Detect which cell encompasses the target text, then output its (x, y) center coordinate. 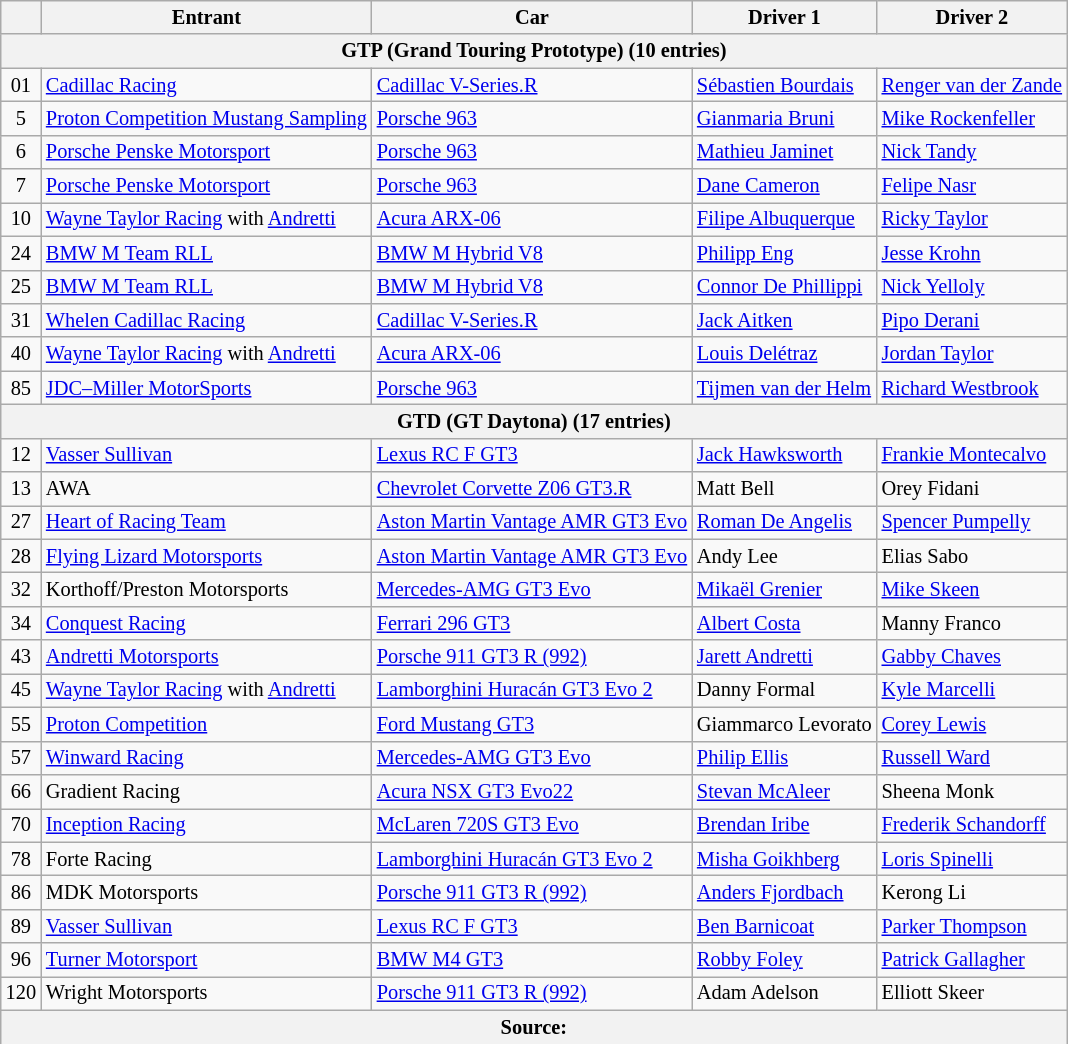
Misha Goikhberg (784, 859)
5 (21, 118)
Jesse Krohn (972, 253)
Whelen Cadillac Racing (206, 320)
GTP (Grand Touring Prototype) (10 entries) (534, 51)
Frankie Montecalvo (972, 455)
Mike Skeen (972, 589)
43 (21, 657)
120 (21, 993)
10 (21, 219)
BMW M4 GT3 (532, 960)
Pipo Derani (972, 320)
Philipp Eng (784, 253)
Manny Franco (972, 623)
McLaren 720S GT3 Evo (532, 825)
Mikaël Grenier (784, 589)
Kerong Li (972, 892)
Richard Westbrook (972, 388)
12 (21, 455)
Ricky Taylor (972, 219)
Car (532, 17)
96 (21, 960)
GTD (GT Daytona) (17 entries) (534, 421)
40 (21, 354)
45 (21, 690)
Brendan Iribe (784, 825)
Patrick Gallagher (972, 960)
Nick Tandy (972, 152)
Heart of Racing Team (206, 522)
Jack Aitken (784, 320)
Spencer Pumpelly (972, 522)
Gianmaria Bruni (784, 118)
Corey Lewis (972, 724)
Mathieu Jaminet (784, 152)
Kyle Marcelli (972, 690)
Inception Racing (206, 825)
Proton Competition (206, 724)
7 (21, 186)
Jack Hawksworth (784, 455)
MDK Motorsports (206, 892)
32 (21, 589)
Parker Thompson (972, 926)
Andy Lee (784, 556)
Louis Delétraz (784, 354)
Mike Rockenfeller (972, 118)
Chevrolet Corvette Z06 GT3.R (532, 489)
Sheena Monk (972, 791)
Anders Fjordbach (784, 892)
Flying Lizard Motorsports (206, 556)
AWA (206, 489)
31 (21, 320)
Gabby Chaves (972, 657)
Nick Yelloly (972, 287)
Driver 1 (784, 17)
57 (21, 758)
24 (21, 253)
Sébastien Bourdais (784, 85)
Jarett Andretti (784, 657)
Andretti Motorsports (206, 657)
Dane Cameron (784, 186)
Acura NSX GT3 Evo22 (532, 791)
Jordan Taylor (972, 354)
01 (21, 85)
Filipe Albuquerque (784, 219)
Orey Fidani (972, 489)
Proton Competition Mustang Sampling (206, 118)
Felipe Nasr (972, 186)
Turner Motorsport (206, 960)
Robby Foley (784, 960)
34 (21, 623)
Cadillac Racing (206, 85)
86 (21, 892)
Elias Sabo (972, 556)
Winward Racing (206, 758)
Ben Barnicoat (784, 926)
Ferrari 296 GT3 (532, 623)
Ford Mustang GT3 (532, 724)
Tijmen van der Helm (784, 388)
13 (21, 489)
Roman De Angelis (784, 522)
Renger van der Zande (972, 85)
6 (21, 152)
Elliott Skeer (972, 993)
JDC–Miller MotorSports (206, 388)
Forte Racing (206, 859)
78 (21, 859)
Source: (534, 1027)
Philip Ellis (784, 758)
Loris Spinelli (972, 859)
25 (21, 287)
Driver 2 (972, 17)
70 (21, 825)
Danny Formal (784, 690)
Connor De Phillippi (784, 287)
Albert Costa (784, 623)
28 (21, 556)
66 (21, 791)
Stevan McAleer (784, 791)
55 (21, 724)
Adam Adelson (784, 993)
Wright Motorsports (206, 993)
Russell Ward (972, 758)
27 (21, 522)
Frederik Schandorff (972, 825)
Conquest Racing (206, 623)
Giammarco Levorato (784, 724)
Entrant (206, 17)
Gradient Racing (206, 791)
89 (21, 926)
Korthoff/Preston Motorsports (206, 589)
85 (21, 388)
Matt Bell (784, 489)
